Output the [X, Y] coordinate of the center of the cell containing the given text.  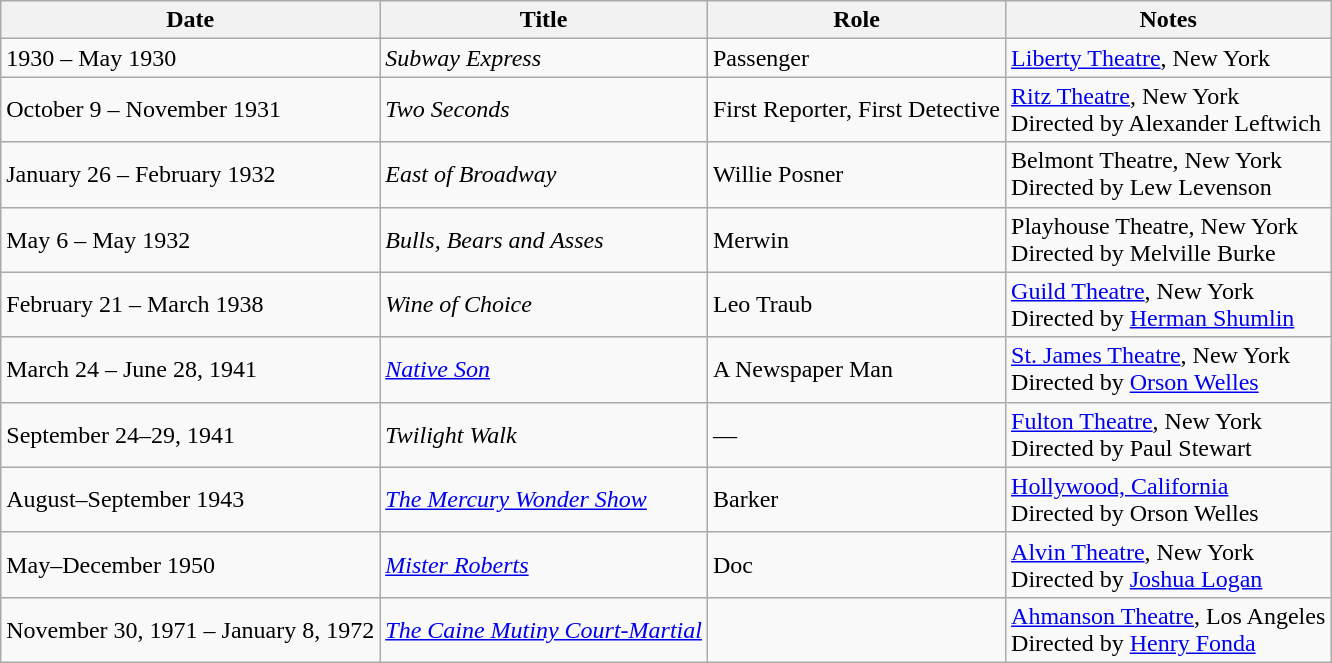
August–September 1943 [190, 500]
— [856, 434]
Ritz Theatre, New York Directed by Alexander Leftwich [1168, 110]
May 6 – May 1932 [190, 240]
Hollywood, CaliforniaDirected by Orson Welles [1168, 500]
Two Seconds [544, 110]
Date [190, 20]
Leo Traub [856, 304]
Merwin [856, 240]
November 30, 1971 – January 8, 1972 [190, 630]
Doc [856, 564]
September 24–29, 1941 [190, 434]
February 21 – March 1938 [190, 304]
1930 – May 1930 [190, 58]
Mister Roberts [544, 564]
Passenger [856, 58]
A Newspaper Man [856, 370]
The Caine Mutiny Court-Martial [544, 630]
Wine of Choice [544, 304]
First Reporter, First Detective [856, 110]
Bulls, Bears and Asses [544, 240]
Belmont Theatre, New YorkDirected by Lew Levenson [1168, 174]
Title [544, 20]
Role [856, 20]
Fulton Theatre, New York Directed by Paul Stewart [1168, 434]
Subway Express [544, 58]
Ahmanson Theatre, Los AngelesDirected by Henry Fonda [1168, 630]
East of Broadway [544, 174]
The Mercury Wonder Show [544, 500]
Playhouse Theatre, New YorkDirected by Melville Burke [1168, 240]
Twilight Walk [544, 434]
March 24 – June 28, 1941 [190, 370]
Barker [856, 500]
St. James Theatre, New YorkDirected by Orson Welles [1168, 370]
January 26 – February 1932 [190, 174]
Willie Posner [856, 174]
May–December 1950 [190, 564]
Alvin Theatre, New YorkDirected by Joshua Logan [1168, 564]
Guild Theatre, New YorkDirected by Herman Shumlin [1168, 304]
October 9 – November 1931 [190, 110]
Native Son [544, 370]
Liberty Theatre, New York [1168, 58]
Notes [1168, 20]
